Scan for the cell matching the given text and deliver its (X, Y) coordinate at center. 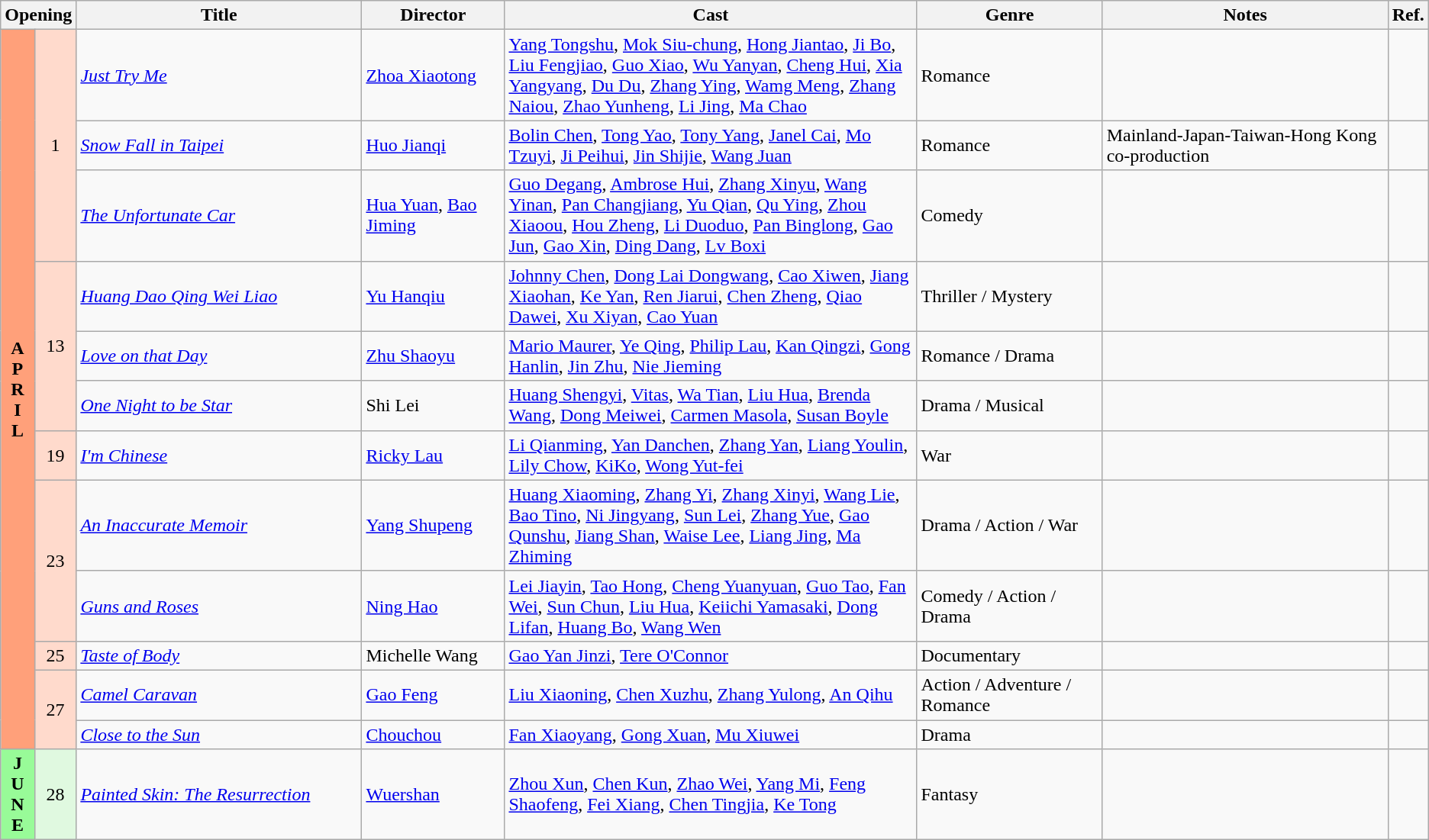
Painted Skin: The Resurrection (219, 795)
Zhou Xun, Chen Kun, Zhao Wei, Yang Mi, Feng Shaofeng, Fei Xiang, Chen Tingjia, Ke Tong (711, 795)
An Inaccurate Memoir (219, 525)
Director (434, 15)
Snow Fall in Taipei (219, 145)
Mario Maurer, Ye Qing, Philip Lau, Kan Qingzi, Gong Hanlin, Jin Zhu, Nie Jieming (711, 356)
Drama (1009, 735)
1 (55, 145)
I'm Chinese (219, 455)
Yu Hanqiu (434, 296)
One Night to be Star (219, 406)
Huang Xiaoming, Zhang Yi, Zhang Xinyi, Wang Lie, Bao Tino, Ni Jingyang, Sun Lei, Zhang Yue, Gao Qunshu, Jiang Shan, Waise Lee, Liang Jing, Ma Zhiming (711, 525)
Mainland-Japan-Taiwan-Hong Kong co-production (1245, 145)
25 (55, 655)
Cast (711, 15)
Huo Jianqi (434, 145)
Huang Shengyi, Vitas, Wa Tian, Liu Hua, Brenda Wang, Dong Meiwei, Carmen Masola, Susan Boyle (711, 406)
Camel Caravan (219, 694)
Guns and Roses (219, 606)
Zhu Shaoyu (434, 356)
Ricky Lau (434, 455)
Gao Yan Jinzi, Tere O'Connor (711, 655)
Li Qianming, Yan Danchen, Zhang Yan, Liang Youlin, Lily Chow, KiKo, Wong Yut-fei (711, 455)
Liu Xiaoning, Chen Xuzhu, Zhang Yulong, An Qihu (711, 694)
23 (55, 560)
Genre (1009, 15)
Drama / Action / War (1009, 525)
28 (55, 795)
Romance / Drama (1009, 356)
Johnny Chen, Dong Lai Dongwang, Cao Xiwen, Jiang Xiaohan, Ke Yan, Ren Jiarui, Chen Zheng, Qiao Dawei, Xu Xiyan, Cao Yuan (711, 296)
Comedy / Action / Drama (1009, 606)
War (1009, 455)
Opening (38, 15)
Gao Feng (434, 694)
APRIL (18, 389)
Huang Dao Qing Wei Liao (219, 296)
JUNE (18, 795)
Shi Lei (434, 406)
Documentary (1009, 655)
13 (55, 346)
Just Try Me (219, 75)
Love on that Day (219, 356)
Yang Shupeng (434, 525)
19 (55, 455)
Fantasy (1009, 795)
Fan Xiaoyang, Gong Xuan, Mu Xiuwei (711, 735)
Lei Jiayin, Tao Hong, Cheng Yuanyuan, Guo Tao, Fan Wei, Sun Chun, Liu Hua, Keiichi Yamasaki, Dong Lifan, Huang Bo, Wang Wen (711, 606)
Thriller / Mystery (1009, 296)
Zhoa Xiaotong (434, 75)
Bolin Chen, Tong Yao, Tony Yang, Janel Cai, Mo Tzuyi, Ji Peihui, Jin Shijie, Wang Juan (711, 145)
27 (55, 710)
Action / Adventure / Romance (1009, 694)
Title (219, 15)
Chouchou (434, 735)
Ning Hao (434, 606)
Drama / Musical (1009, 406)
Taste of Body (219, 655)
Comedy (1009, 215)
Notes (1245, 15)
Close to the Sun (219, 735)
Michelle Wang (434, 655)
The Unfortunate Car (219, 215)
Wuershan (434, 795)
Hua Yuan, Bao Jiming (434, 215)
Ref. (1408, 15)
